Return [X, Y] of the center of cell containing provided text 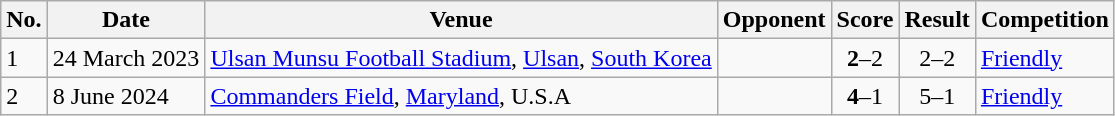
2 [24, 96]
Opponent [774, 20]
Date [126, 20]
Ulsan Munsu Football Stadium, Ulsan, South Korea [461, 58]
Commanders Field, Maryland, U.S.A [461, 96]
24 March 2023 [126, 58]
8 June 2024 [126, 96]
Score [865, 20]
Venue [461, 20]
No. [24, 20]
4–1 [865, 96]
1 [24, 58]
5–1 [937, 96]
Competition [1044, 20]
Result [937, 20]
